Detect which cell encompasses the target text, then output its [X, Y] center coordinate. 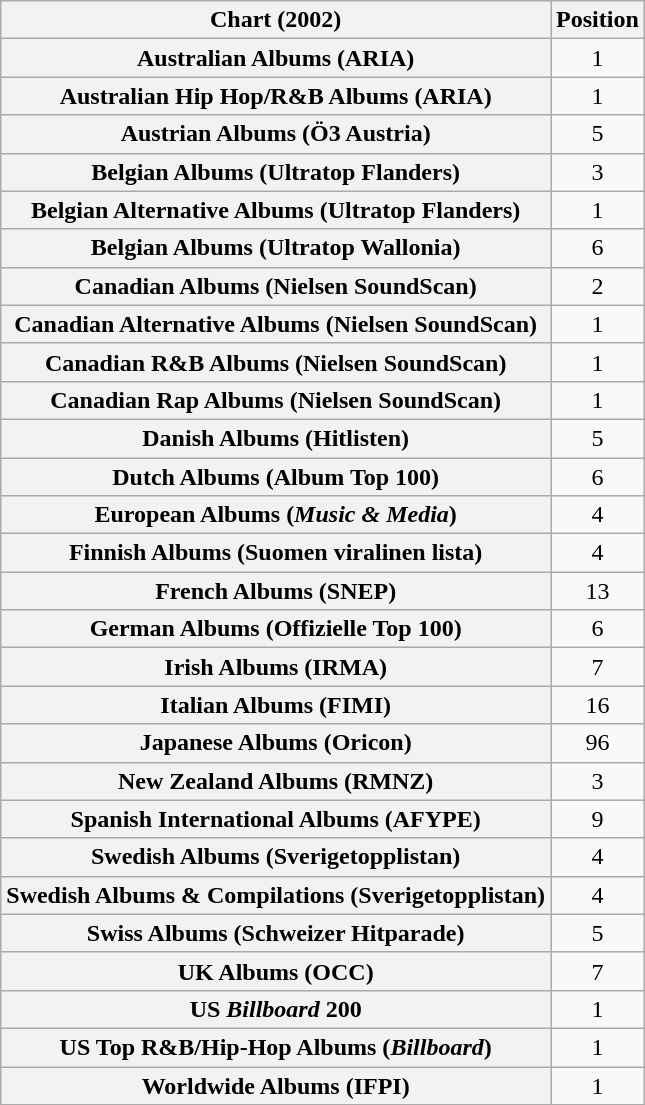
Spanish International Albums (AFYPE) [276, 819]
96 [598, 743]
Austrian Albums (Ö3 Austria) [276, 134]
French Albums (SNEP) [276, 591]
Canadian R&B Albums (Nielsen SoundScan) [276, 362]
German Albums (Offizielle Top 100) [276, 629]
13 [598, 591]
New Zealand Albums (RMNZ) [276, 781]
Canadian Albums (Nielsen SoundScan) [276, 286]
Swiss Albums (Schweizer Hitparade) [276, 933]
Japanese Albums (Oricon) [276, 743]
Australian Albums (ARIA) [276, 58]
Swedish Albums & Compilations (Sverigetopplistan) [276, 895]
Dutch Albums (Album Top 100) [276, 477]
US Billboard 200 [276, 1009]
Belgian Albums (Ultratop Flanders) [276, 172]
9 [598, 819]
Irish Albums (IRMA) [276, 667]
Canadian Rap Albums (Nielsen SoundScan) [276, 400]
Chart (2002) [276, 20]
Italian Albums (FIMI) [276, 705]
UK Albums (OCC) [276, 971]
European Albums (Music & Media) [276, 515]
Canadian Alternative Albums (Nielsen SoundScan) [276, 324]
16 [598, 705]
Worldwide Albums (IFPI) [276, 1085]
Belgian Albums (Ultratop Wallonia) [276, 248]
US Top R&B/Hip-Hop Albums (Billboard) [276, 1047]
Position [598, 20]
Swedish Albums (Sverigetopplistan) [276, 857]
Belgian Alternative Albums (Ultratop Flanders) [276, 210]
Danish Albums (Hitlisten) [276, 438]
Finnish Albums (Suomen viralinen lista) [276, 553]
Australian Hip Hop/R&B Albums (ARIA) [276, 96]
2 [598, 286]
